Extract the [X, Y] coordinate from the center of the cell holding the provided text.  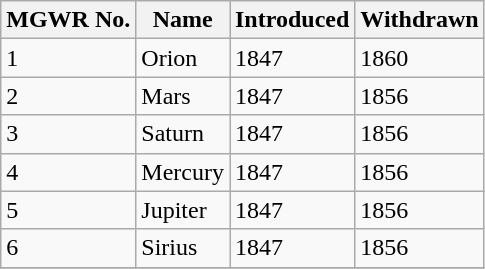
Mars [183, 96]
Saturn [183, 134]
Name [183, 20]
2 [68, 96]
3 [68, 134]
Introduced [292, 20]
6 [68, 248]
1 [68, 58]
Orion [183, 58]
Mercury [183, 172]
Withdrawn [420, 20]
Sirius [183, 248]
4 [68, 172]
1860 [420, 58]
MGWR No. [68, 20]
5 [68, 210]
Jupiter [183, 210]
